Output the (x, y) coordinate of the center of the cell containing the given text.  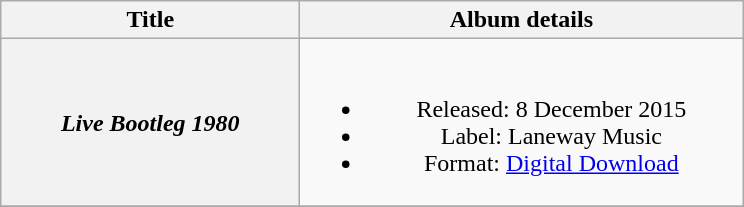
Album details (522, 20)
Released: 8 December 2015Label: Laneway MusicFormat: Digital Download (522, 122)
Live Bootleg 1980 (150, 122)
Title (150, 20)
